Capture the cell that displays the provided text and extract its [X, Y] central coordinate. 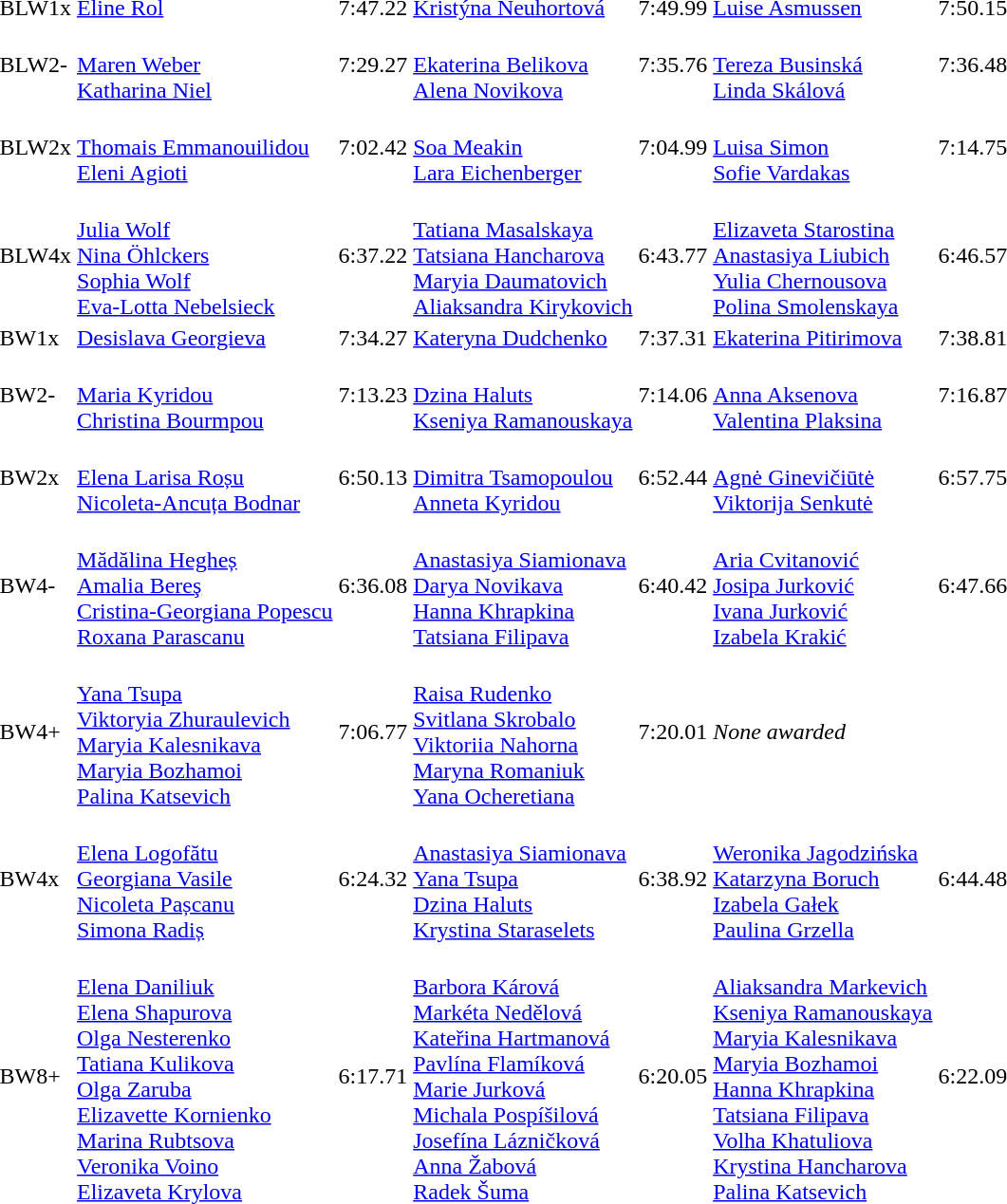
7:35.76 [673, 65]
7:20.01 [673, 732]
Tereza BusinskáLinda Skálová [823, 65]
Elena Larisa RoșuNicoleta-Ancuța Bodnar [205, 477]
6:37.22 [373, 255]
Raisa RudenkoSvitlana SkrobaloViktoriia NahornaMaryna RomaniukYana Ocheretiana [523, 732]
6:50.13 [373, 477]
Luisa SimonSofie Vardakas [823, 147]
Tatiana MasalskayaTatsiana HancharovaMaryia DaumatovichAliaksandra Kirykovich [523, 255]
6:36.08 [373, 585]
Maria KyridouChristina Bourmpou [205, 395]
7:02.42 [373, 147]
7:14.06 [673, 395]
Weronika JagodzińskaKatarzyna BoruchIzabela GałekPaulina Grzella [823, 879]
Kateryna Dudchenko [523, 338]
Elizaveta StarostinaAnastasiya LiubichYulia ChernousovaPolina Smolenskaya [823, 255]
Anastasiya SiamionavaDarya NovikavaHanna KhrapkinaTatsiana Filipava [523, 585]
6:52.44 [673, 477]
Ekaterina Pitirimova [823, 338]
6:24.32 [373, 879]
Yana TsupaViktoryia ZhuraulevichMaryia KalesnikavaMaryia BozhamoiPalina Katsevich [205, 732]
Elena LogofătuGeorgiana VasileNicoleta PașcanuSimona Radiș [205, 879]
Thomais EmmanouilidouEleni Agioti [205, 147]
6:38.92 [673, 879]
7:06.77 [373, 732]
Anna AksenovaValentina Plaksina [823, 395]
6:43.77 [673, 255]
7:37.31 [673, 338]
Desislava Georgieva [205, 338]
Ekaterina BelikovaAlena Novikova [523, 65]
7:13.23 [373, 395]
Maren WeberKatharina Niel [205, 65]
6:40.42 [673, 585]
Julia WolfNina ÖhlckersSophia WolfEva-Lotta Nebelsieck [205, 255]
7:04.99 [673, 147]
Dimitra TsamopoulouAnneta Kyridou [523, 477]
7:29.27 [373, 65]
Mădălina HegheșAmalia BereşCristina-Georgiana PopescuRoxana Parascanu [205, 585]
Anastasiya SiamionavaYana TsupaDzina HalutsKrystina Staraselets [523, 879]
Dzina HalutsKseniya Ramanouskaya [523, 395]
Aria CvitanovićJosipa JurkovićIvana JurkovićIzabela Krakić [823, 585]
7:34.27 [373, 338]
Soa MeakinLara Eichenberger [523, 147]
Agnė GinevičiūtėViktorija Senkutė [823, 477]
